For the text-containing cell, return its midpoint in [X, Y] coordinate format. 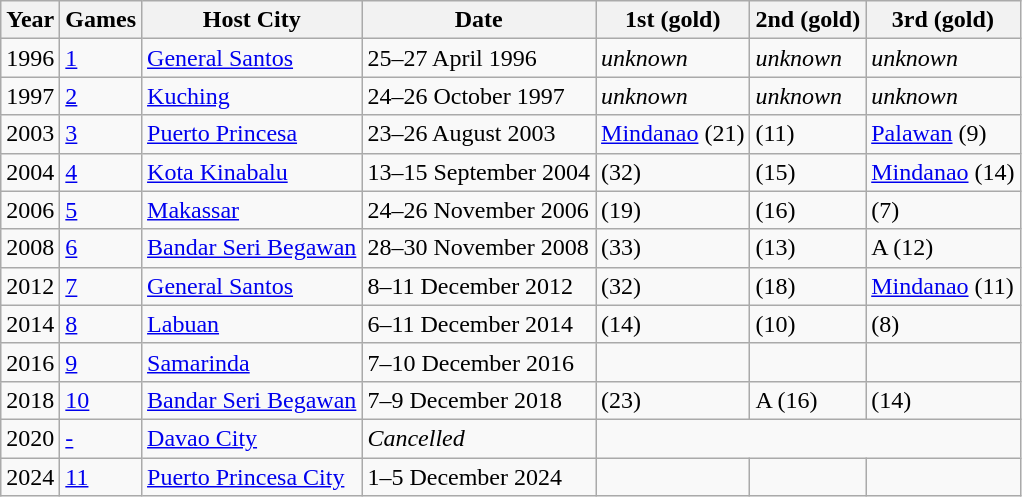
7–10 December 2016 [479, 362]
24–26 October 1997 [479, 96]
Date [479, 20]
4 [101, 172]
(8) [943, 324]
(15) [808, 172]
11 [101, 477]
2012 [30, 286]
6 [101, 248]
2004 [30, 172]
(13) [808, 248]
Kuching [252, 96]
Mindanao (11) [943, 286]
5 [101, 210]
7 [101, 286]
(10) [808, 324]
2nd (gold) [808, 20]
2006 [30, 210]
Davao City [252, 438]
9 [101, 362]
8–11 December 2012 [479, 286]
25–27 April 1996 [479, 58]
28–30 November 2008 [479, 248]
- [101, 438]
A (12) [943, 248]
(33) [673, 248]
2016 [30, 362]
Palawan (9) [943, 134]
24–26 November 2006 [479, 210]
(7) [943, 210]
23–26 August 2003 [479, 134]
Puerto Princesa [252, 134]
1 [101, 58]
7–9 December 2018 [479, 400]
Mindanao (21) [673, 134]
Samarinda [252, 362]
2003 [30, 134]
(16) [808, 210]
2020 [30, 438]
2018 [30, 400]
(18) [808, 286]
Mindanao (14) [943, 172]
A (16) [808, 400]
Cancelled [479, 438]
1st (gold) [673, 20]
(23) [673, 400]
Host City [252, 20]
Labuan [252, 324]
2 [101, 96]
1–5 December 2024 [479, 477]
2024 [30, 477]
2014 [30, 324]
Kota Kinabalu [252, 172]
(19) [673, 210]
Makassar [252, 210]
10 [101, 400]
2008 [30, 248]
3rd (gold) [943, 20]
Games [101, 20]
(11) [808, 134]
1996 [30, 58]
1997 [30, 96]
3 [101, 134]
Year [30, 20]
13–15 September 2004 [479, 172]
8 [101, 324]
Puerto Princesa City [252, 477]
6–11 December 2014 [479, 324]
